Extract the (x, y) coordinate from the center of the cell holding the provided text.  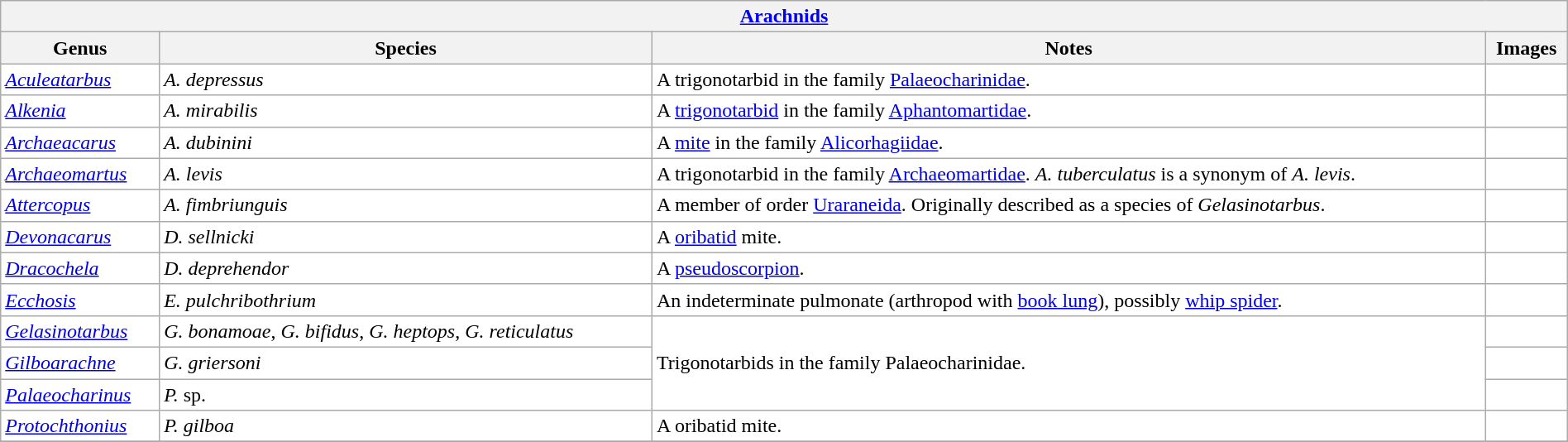
Dracochela (80, 268)
A trigonotarbid in the family Archaeomartidae. A. tuberculatus is a synonym of A. levis. (1068, 174)
P. gilboa (406, 426)
Palaeocharinus (80, 395)
A. mirabilis (406, 111)
Arachnids (784, 17)
E. pulchribothrium (406, 300)
A. fimbriunguis (406, 205)
Gilboarachne (80, 363)
Images (1527, 48)
A trigonotarbid in the family Aphantomartidae. (1068, 111)
Protochthonius (80, 426)
G. griersoni (406, 363)
Notes (1068, 48)
Alkenia (80, 111)
D. sellnicki (406, 237)
Genus (80, 48)
Attercopus (80, 205)
A pseudoscorpion. (1068, 268)
G. bonamoae, G. bifidus, G. heptops, G. reticulatus (406, 331)
Species (406, 48)
Ecchosis (80, 300)
Archaeomartus (80, 174)
Gelasinotarbus (80, 331)
Aculeatarbus (80, 79)
Trigonotarbids in the family Palaeocharinidae. (1068, 363)
Archaeacarus (80, 142)
Devonacarus (80, 237)
D. deprehendor (406, 268)
A. levis (406, 174)
An indeterminate pulmonate (arthropod with book lung), possibly whip spider. (1068, 300)
A mite in the family Alicorhagiidae. (1068, 142)
A trigonotarbid in the family Palaeocharinidae. (1068, 79)
A. dubinini (406, 142)
P. sp. (406, 395)
A member of order Uraraneida. Originally described as a species of Gelasinotarbus. (1068, 205)
A. depressus (406, 79)
